Provide the [x, y] coordinate of the cell's center where the given text is located.  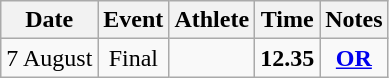
Notes [354, 20]
Date [50, 20]
Athlete [212, 20]
7 August [50, 58]
12.35 [288, 58]
Time [288, 20]
Event [134, 20]
OR [354, 58]
Final [134, 58]
